Identify which cell holds the provided text, then report its (x, y) central coordinate. 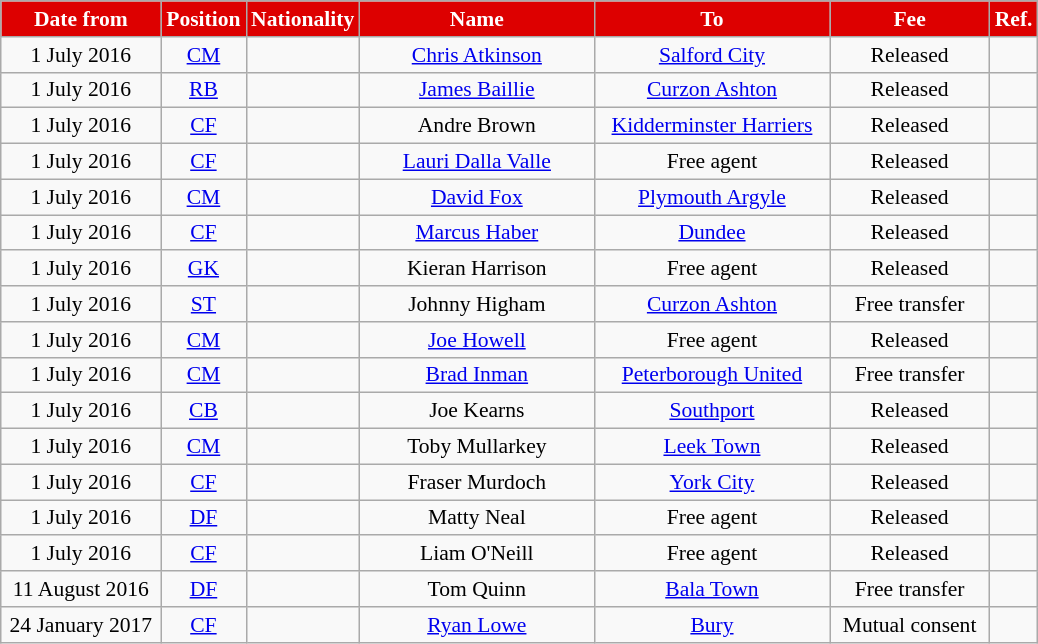
RB (204, 90)
Mutual consent (910, 625)
Bury (712, 625)
Kidderminster Harriers (712, 126)
Brad Inman (476, 375)
James Baillie (476, 90)
Andre Brown (476, 126)
Dundee (712, 233)
ST (204, 304)
Ryan Lowe (476, 625)
Toby Mullarkey (476, 447)
Matty Neal (476, 518)
Salford City (712, 55)
Leek Town (712, 447)
Johnny Higham (476, 304)
Joe Howell (476, 340)
Liam O'Neill (476, 554)
Ref. (1014, 19)
Marcus Haber (476, 233)
Bala Town (712, 589)
To (712, 19)
David Fox (476, 197)
York City (712, 482)
Nationality (302, 19)
Plymouth Argyle (712, 197)
24 January 2017 (81, 625)
Chris Atkinson (476, 55)
Date from (81, 19)
Peterborough United (712, 375)
Southport (712, 411)
Name (476, 19)
GK (204, 269)
Tom Quinn (476, 589)
Fee (910, 19)
Position (204, 19)
11 August 2016 (81, 589)
Fraser Murdoch (476, 482)
Kieran Harrison (476, 269)
Lauri Dalla Valle (476, 162)
CB (204, 411)
Joe Kearns (476, 411)
